Identify which cell holds the provided text, then report its [X, Y] central coordinate. 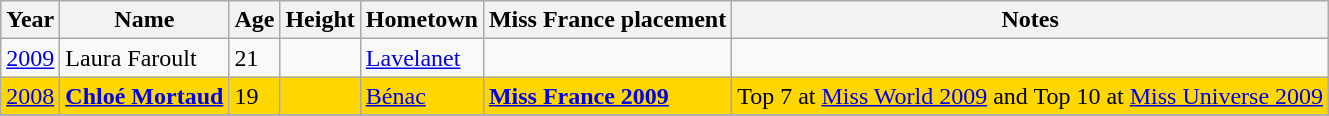
2009 [30, 58]
Miss France placement [607, 20]
Chloé Mortaud [144, 96]
Height [320, 20]
Lavelanet [422, 58]
Notes [1030, 20]
2008 [30, 96]
Year [30, 20]
19 [254, 96]
Name [144, 20]
Laura Faroult [144, 58]
Top 7 at Miss World 2009 and Top 10 at Miss Universe 2009 [1030, 96]
Age [254, 20]
Hometown [422, 20]
21 [254, 58]
Bénac [422, 96]
Miss France 2009 [607, 96]
